Return the [x, y] coordinate for the center point of the cell that contains the specified text.  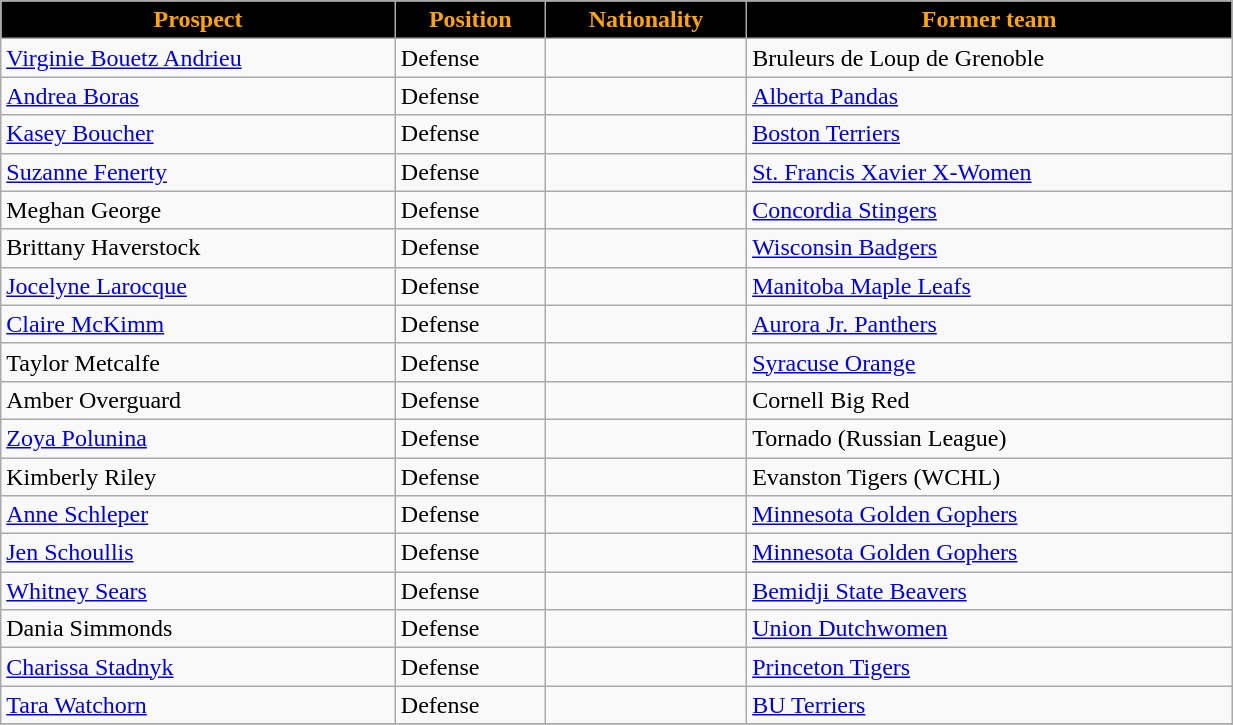
Prospect [198, 20]
Charissa Stadnyk [198, 667]
Whitney Sears [198, 591]
Alberta Pandas [990, 96]
Brittany Haverstock [198, 248]
Dania Simmonds [198, 629]
St. Francis Xavier X-Women [990, 172]
BU Terriers [990, 705]
Princeton Tigers [990, 667]
Andrea Boras [198, 96]
Bemidji State Beavers [990, 591]
Jen Schoullis [198, 553]
Bruleurs de Loup de Grenoble [990, 58]
Kasey Boucher [198, 134]
Tornado (Russian League) [990, 438]
Union Dutchwomen [990, 629]
Wisconsin Badgers [990, 248]
Manitoba Maple Leafs [990, 286]
Anne Schleper [198, 515]
Position [470, 20]
Kimberly Riley [198, 477]
Aurora Jr. Panthers [990, 324]
Zoya Polunina [198, 438]
Suzanne Fenerty [198, 172]
Meghan George [198, 210]
Boston Terriers [990, 134]
Cornell Big Red [990, 400]
Claire McKimm [198, 324]
Tara Watchorn [198, 705]
Syracuse Orange [990, 362]
Concordia Stingers [990, 210]
Taylor Metcalfe [198, 362]
Former team [990, 20]
Virginie Bouetz Andrieu [198, 58]
Evanston Tigers (WCHL) [990, 477]
Nationality [646, 20]
Amber Overguard [198, 400]
Jocelyne Larocque [198, 286]
